Search for the cell housing the specified text and yield its (x, y) center coordinate. 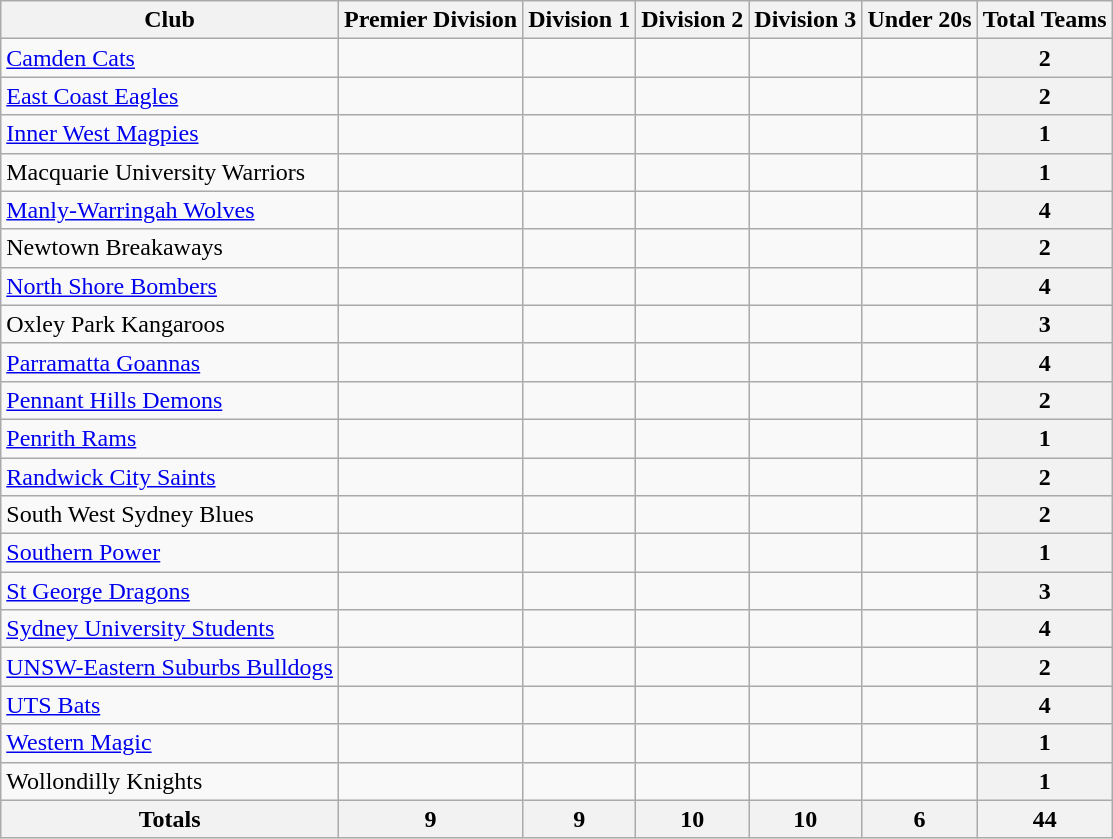
Manly-Warringah Wolves (170, 210)
Total Teams (1044, 20)
East Coast Eagles (170, 96)
Premier Division (430, 20)
South West Sydney Blues (170, 515)
Wollondilly Knights (170, 781)
Oxley Park Kangaroos (170, 324)
Camden Cats (170, 58)
Club (170, 20)
Penrith Rams (170, 438)
Division 2 (692, 20)
Under 20s (920, 20)
Western Magic (170, 743)
Parramatta Goannas (170, 362)
North Shore Bombers (170, 286)
Newtown Breakaways (170, 248)
Division 3 (806, 20)
Inner West Magpies (170, 134)
Southern Power (170, 553)
Macquarie University Warriors (170, 172)
Pennant Hills Demons (170, 400)
UTS Bats (170, 705)
Randwick City Saints (170, 477)
Division 1 (580, 20)
6 (920, 819)
Sydney University Students (170, 629)
St George Dragons (170, 591)
Totals (170, 819)
44 (1044, 819)
UNSW-Eastern Suburbs Bulldogs (170, 667)
